Return (X, Y) of the center of cell containing provided text 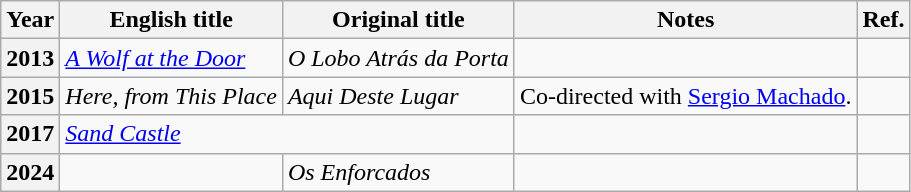
Original title (398, 20)
Ref. (884, 20)
2013 (30, 58)
Here, from This Place (172, 96)
Os Enforcados (398, 172)
O Lobo Atrás da Porta (398, 58)
A Wolf at the Door (172, 58)
Sand Castle (288, 134)
2024 (30, 172)
English title (172, 20)
2017 (30, 134)
Notes (686, 20)
Aqui Deste Lugar (398, 96)
2015 (30, 96)
Co-directed with Sergio Machado. (686, 96)
Year (30, 20)
